Locate the cell with the specified text and output its (X, Y) center coordinate. 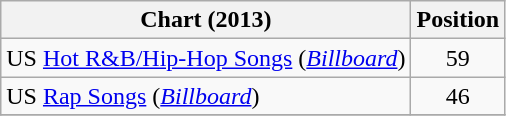
US Rap Songs (Billboard) (206, 96)
46 (458, 96)
Chart (2013) (206, 20)
59 (458, 58)
US Hot R&B/Hip-Hop Songs (Billboard) (206, 58)
Position (458, 20)
